Capture the cell that displays the provided text and extract its [X, Y] central coordinate. 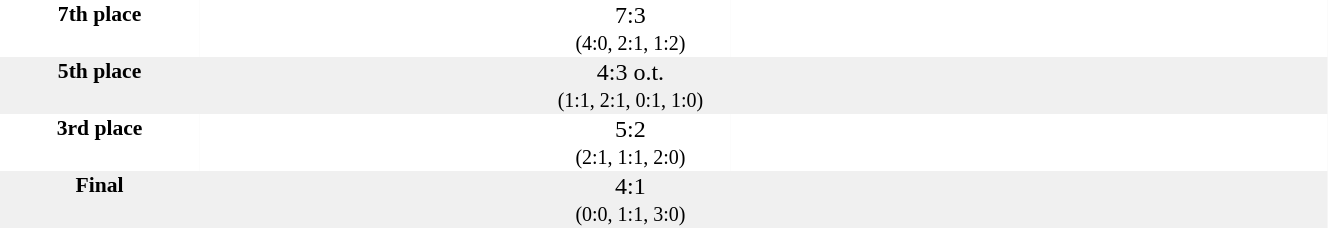
4:1(0:0, 1:1, 3:0) [630, 200]
7th place [100, 28]
Final [100, 200]
4:3 o.t.(1:1, 2:1, 0:1, 1:0) [630, 86]
5th place [100, 86]
3rd place [100, 142]
7:3(4:0, 2:1, 1:2) [630, 28]
5:2(2:1, 1:1, 2:0) [630, 142]
